Output the [x, y] coordinate of the center of the cell containing the given text.  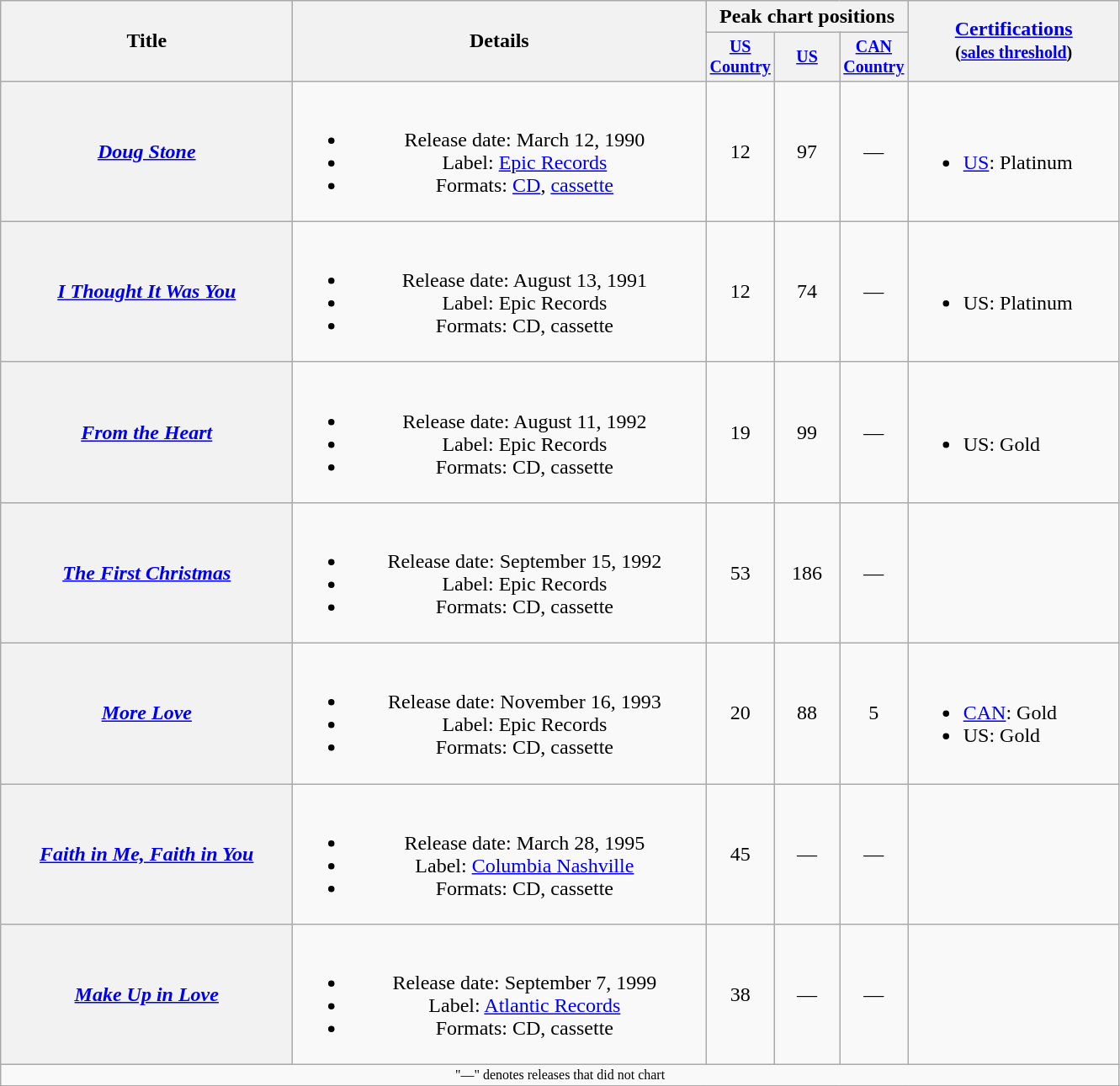
Release date: September 15, 1992Label: Epic RecordsFormats: CD, cassette [500, 572]
Release date: November 16, 1993Label: Epic RecordsFormats: CD, cassette [500, 713]
99 [808, 432]
US [808, 57]
CAN Country [874, 57]
More Love [146, 713]
88 [808, 713]
53 [740, 572]
19 [740, 432]
20 [740, 713]
38 [740, 994]
Release date: August 11, 1992Label: Epic RecordsFormats: CD, cassette [500, 432]
US Country [740, 57]
Release date: March 28, 1995Label: Columbia NashvilleFormats: CD, cassette [500, 855]
5 [874, 713]
Peak chart positions [807, 17]
Release date: September 7, 1999Label: Atlantic RecordsFormats: CD, cassette [500, 994]
From the Heart [146, 432]
Certifications(sales threshold) [1013, 41]
The First Christmas [146, 572]
Doug Stone [146, 151]
Release date: August 13, 1991Label: Epic RecordsFormats: CD, cassette [500, 291]
US: Gold [1013, 432]
97 [808, 151]
74 [808, 291]
Release date: March 12, 1990Label: Epic RecordsFormats: CD, cassette [500, 151]
Faith in Me, Faith in You [146, 855]
I Thought It Was You [146, 291]
Make Up in Love [146, 994]
Details [500, 41]
186 [808, 572]
Title [146, 41]
CAN: GoldUS: Gold [1013, 713]
45 [740, 855]
"—" denotes releases that did not chart [560, 1075]
